Detect which cell encompasses the target text, then output its (X, Y) center coordinate. 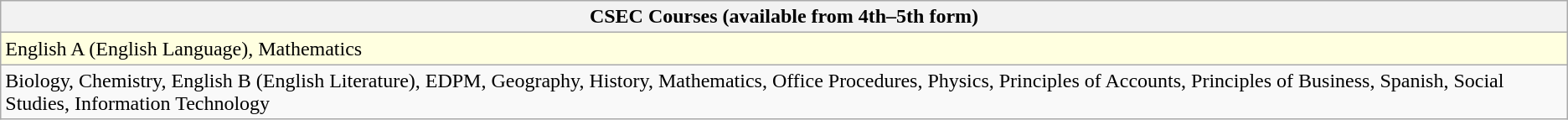
English A (English Language), Mathematics (784, 49)
CSEC Courses (available from 4th–5th form) (784, 17)
